Find where the given text appears and provide that cell's center as [x, y] coordinate. 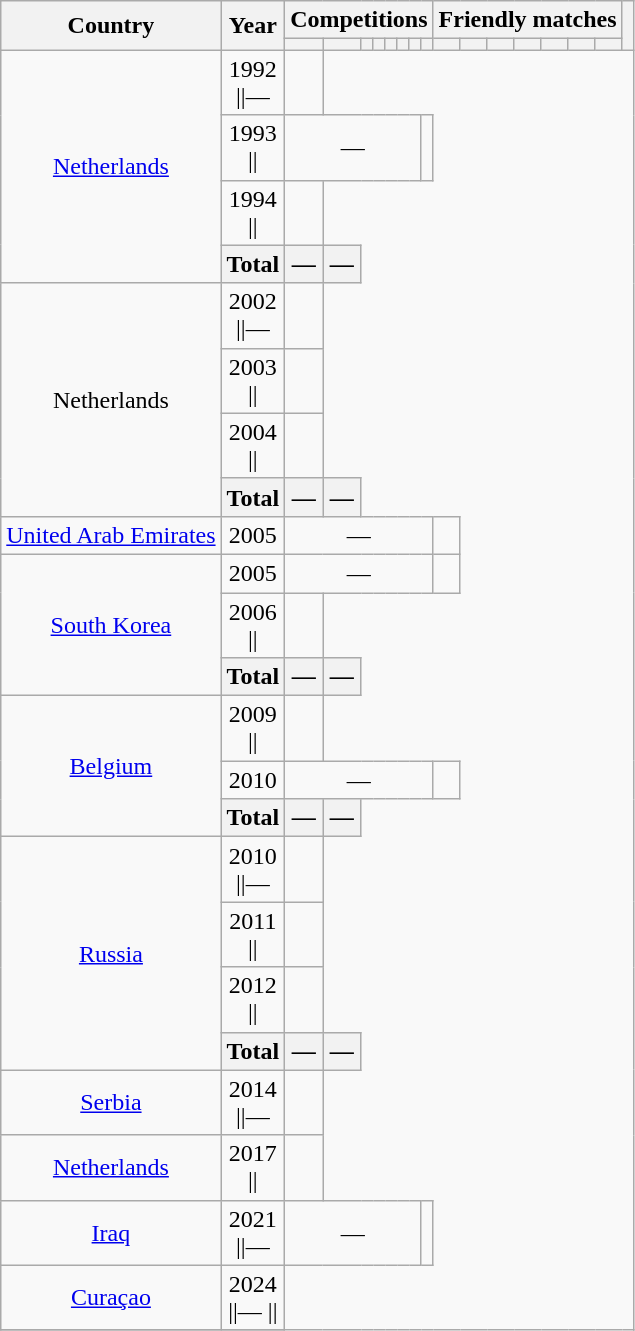
2006|| [253, 624]
Curaçao [111, 1298]
2003|| [253, 380]
2012|| [253, 1000]
Russia [111, 954]
2014||— [253, 1102]
2021||— [253, 1232]
2024||— || [253, 1298]
Belgium [111, 766]
2010 [253, 780]
Competitions [359, 20]
2009|| [253, 728]
2002||— [253, 316]
1994|| [253, 212]
2004|| [253, 446]
United Arab Emirates [111, 535]
South Korea [111, 624]
Country [111, 26]
2010||— [253, 870]
1993|| [253, 148]
2011|| [253, 934]
Serbia [111, 1102]
2017|| [253, 1168]
Friendly matches [528, 20]
1992||— [253, 82]
Iraq [111, 1232]
Year [253, 26]
